Determine the [X, Y] coordinate at the center of the cell enclosing the given text.  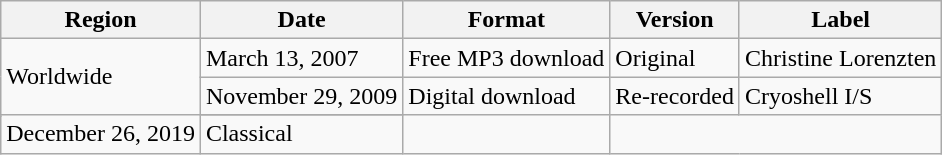
Digital download [506, 96]
Re-recorded [675, 96]
Original [675, 58]
Version [675, 20]
Label [840, 20]
Free MP3 download [506, 58]
Cryoshell I/S [840, 96]
Christine Lorenzten [840, 58]
November 29, 2009 [301, 96]
Date [301, 20]
Region [101, 20]
Format [506, 20]
March 13, 2007 [301, 58]
December 26, 2019 [101, 134]
Classical [301, 134]
Worldwide [101, 77]
